Return the [X, Y] coordinate for the center point of the cell that contains the specified text.  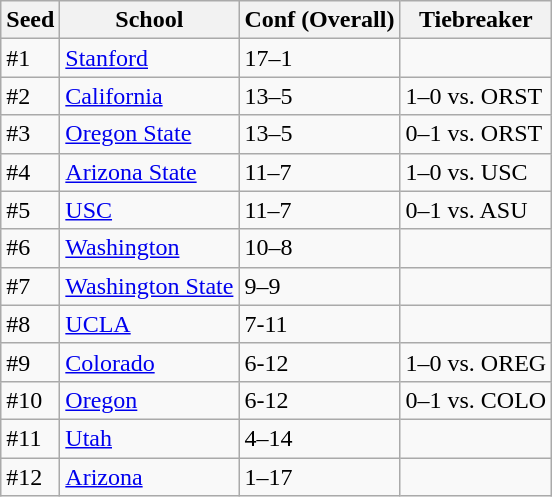
Colorado [150, 362]
Washington State [150, 286]
0–1 vs. COLO [476, 400]
UCLA [150, 324]
Oregon State [150, 134]
Stanford [150, 58]
#3 [30, 134]
10–8 [320, 248]
1–0 vs. OREG [476, 362]
#5 [30, 210]
#4 [30, 172]
Utah [150, 438]
Conf (Overall) [320, 20]
4–14 [320, 438]
7-11 [320, 324]
17–1 [320, 58]
Oregon [150, 400]
9–9 [320, 286]
#9 [30, 362]
#8 [30, 324]
Seed [30, 20]
#1 [30, 58]
Tiebreaker [476, 20]
#10 [30, 400]
#11 [30, 438]
#12 [30, 477]
1–0 vs. ORST [476, 96]
0–1 vs. ORST [476, 134]
1–0 vs. USC [476, 172]
#7 [30, 286]
1–17 [320, 477]
Arizona State [150, 172]
0–1 vs. ASU [476, 210]
#6 [30, 248]
California [150, 96]
School [150, 20]
Arizona [150, 477]
Washington [150, 248]
#2 [30, 96]
USC [150, 210]
